Return (X, Y) of the center of cell containing provided text 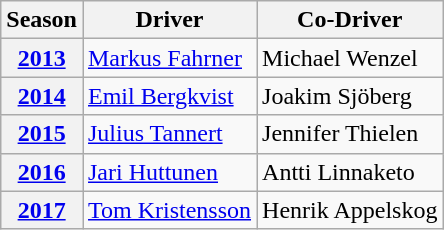
2017 (42, 210)
Antti Linnaketo (350, 172)
Michael Wenzel (350, 58)
Tom Kristensson (169, 210)
Henrik Appelskog (350, 210)
Joakim Sjöberg (350, 96)
Emil Bergkvist (169, 96)
2013 (42, 58)
Jari Huttunen (169, 172)
Julius Tannert (169, 134)
Driver (169, 20)
Season (42, 20)
2016 (42, 172)
Jennifer Thielen (350, 134)
Co-Driver (350, 20)
Markus Fahrner (169, 58)
2014 (42, 96)
2015 (42, 134)
